Return [x, y] of the center of cell containing provided text 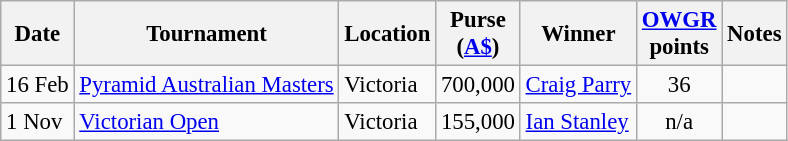
Tournament [206, 34]
n/a [680, 122]
Location [388, 34]
155,000 [478, 122]
Winner [578, 34]
Purse(A$) [478, 34]
OWGRpoints [680, 34]
Ian Stanley [578, 122]
700,000 [478, 85]
16 Feb [38, 85]
Craig Parry [578, 85]
Notes [754, 34]
Pyramid Australian Masters [206, 85]
36 [680, 85]
Date [38, 34]
1 Nov [38, 122]
Victorian Open [206, 122]
